Identify which cell holds the provided text, then report its [X, Y] central coordinate. 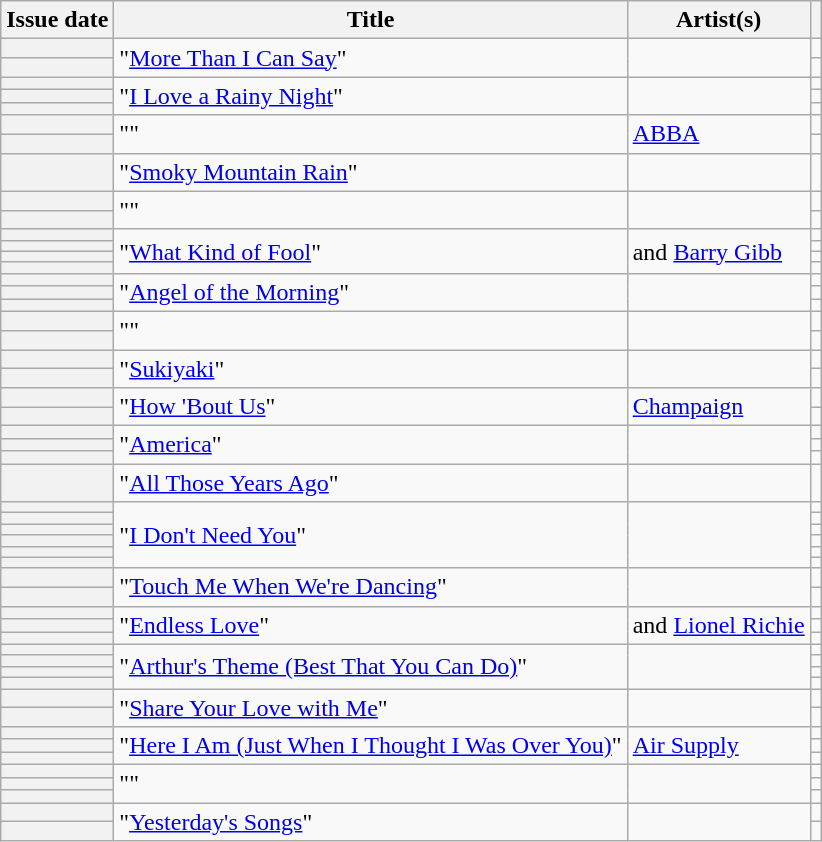
"America" [370, 445]
"Endless Love" [370, 625]
"What Kind of Fool" [370, 251]
"Angel of the Morning" [370, 292]
"Arthur's Theme (Best That You Can Do)" [370, 666]
"I Don't Need You" [370, 535]
and Lionel Richie [718, 625]
"Yesterday's Songs" [370, 822]
Issue date [58, 20]
"Touch Me When We're Dancing" [370, 587]
"How 'Bout Us" [370, 407]
and Barry Gibb [718, 251]
"All Those Years Ago" [370, 483]
Air Supply [718, 746]
Title [370, 20]
Artist(s) [718, 20]
"I Love a Rainy Night" [370, 96]
"Here I Am (Just When I Thought I Was Over You)" [370, 746]
"Share Your Love with Me" [370, 707]
"Smoky Mountain Rain" [370, 172]
ABBA [718, 134]
"Sukiyaki" [370, 369]
"More Than I Can Say" [370, 58]
Champaign [718, 407]
